For the text-containing cell, return its midpoint in [X, Y] coordinate format. 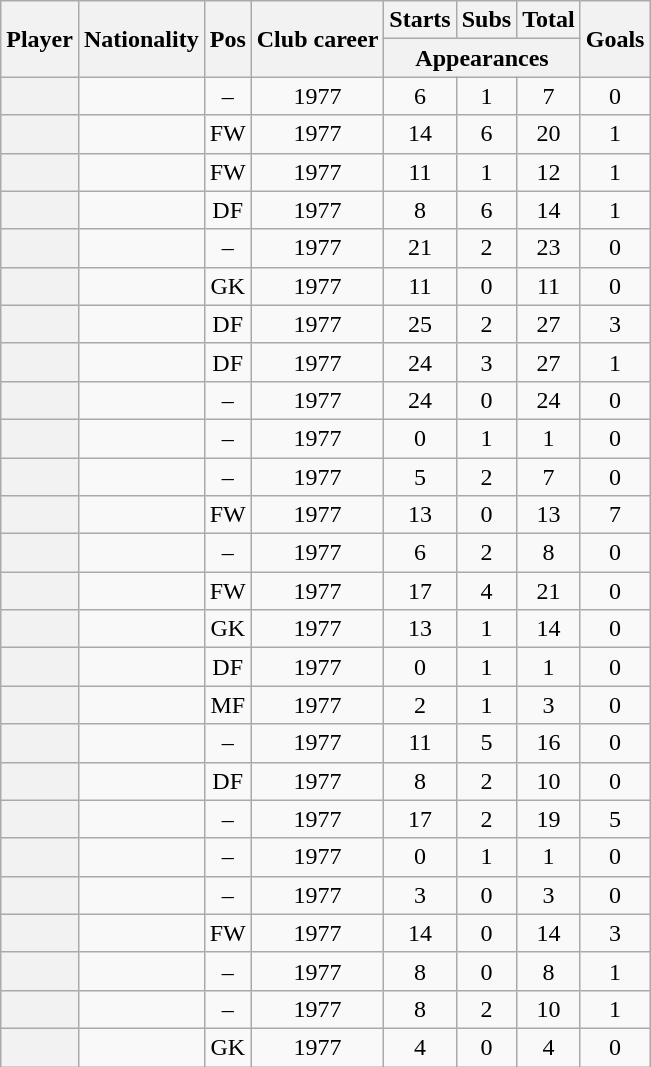
12 [549, 172]
19 [549, 819]
Club career [318, 39]
23 [549, 248]
Goals [615, 39]
Subs [486, 20]
Pos [228, 39]
16 [549, 743]
Starts [420, 20]
MF [228, 705]
Player [40, 39]
Nationality [141, 39]
Appearances [482, 58]
Total [549, 20]
20 [549, 134]
25 [420, 324]
